Determine the (X, Y) coordinate at the center of the cell enclosing the given text.  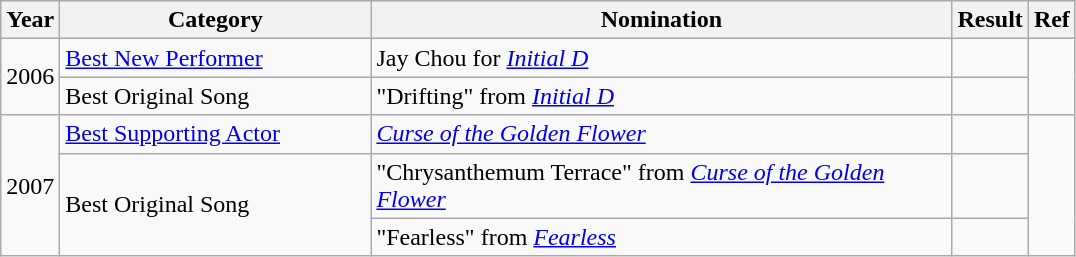
Best New Performer (216, 58)
Result (990, 20)
Nomination (662, 20)
Year (30, 20)
"Chrysanthemum Terrace" from Curse of the Golden Flower (662, 186)
"Fearless" from Fearless (662, 237)
Jay Chou for Initial D (662, 58)
2007 (30, 186)
Best Supporting Actor (216, 134)
Ref (1052, 20)
2006 (30, 77)
Curse of the Golden Flower (662, 134)
Category (216, 20)
"Drifting" from Initial D (662, 96)
